Identify which cell holds the provided text, then report its [X, Y] central coordinate. 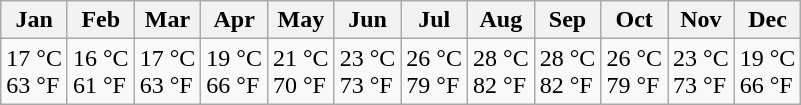
Feb [100, 20]
Jun [368, 20]
Jul [434, 20]
Dec [768, 20]
Aug [502, 20]
Oct [634, 20]
Jan [34, 20]
Mar [168, 20]
21 °C70 °F [300, 72]
Apr [234, 20]
Sep [568, 20]
16 °C61 °F [100, 72]
May [300, 20]
Nov [702, 20]
